Output the (x, y) coordinate of the center of the cell containing the given text.  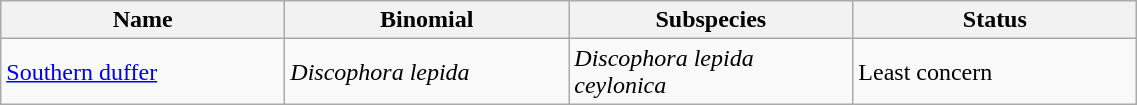
Least concern (995, 72)
Name (143, 20)
Subspecies (711, 20)
Discophora lepida ceylonica (711, 72)
Binomial (427, 20)
Discophora lepida (427, 72)
Southern duffer (143, 72)
Status (995, 20)
